Scan for the cell matching the given text and deliver its (x, y) coordinate at center. 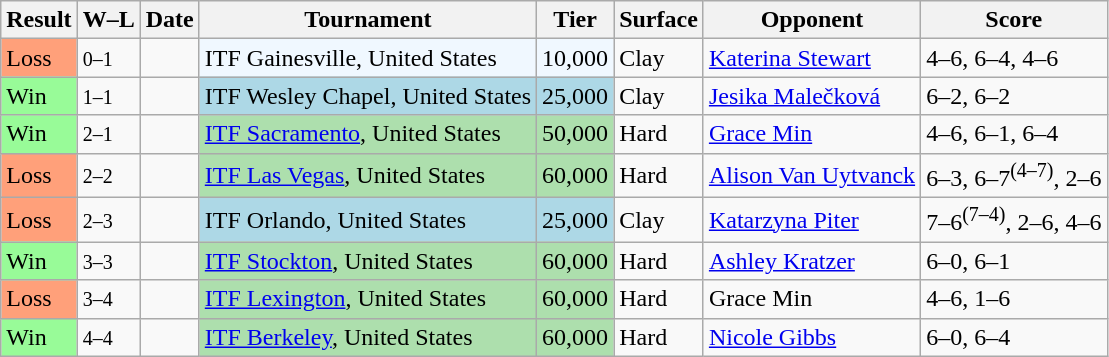
3–3 (108, 261)
Katerina Stewart (812, 58)
ITF Wesley Chapel, United States (368, 96)
6–0, 6–1 (1014, 261)
W–L (108, 20)
Alison Van Uytvanck (812, 176)
0–1 (108, 58)
ITF Lexington, United States (368, 299)
10,000 (576, 58)
Ashley Kratzer (812, 261)
2–3 (108, 220)
6–3, 6–7(4–7), 2–6 (1014, 176)
4–6, 6–1, 6–4 (1014, 134)
Nicole Gibbs (812, 337)
4–4 (108, 337)
ITF Stockton, United States (368, 261)
Opponent (812, 20)
2–1 (108, 134)
6–2, 6–2 (1014, 96)
50,000 (576, 134)
ITF Las Vegas, United States (368, 176)
2–2 (108, 176)
Katarzyna Piter (812, 220)
1–1 (108, 96)
ITF Gainesville, United States (368, 58)
6–0, 6–4 (1014, 337)
Tier (576, 20)
Jesika Malečková (812, 96)
Surface (659, 20)
ITF Orlando, United States (368, 220)
Date (170, 20)
ITF Sacramento, United States (368, 134)
7–6(7–4), 2–6, 4–6 (1014, 220)
3–4 (108, 299)
4–6, 1–6 (1014, 299)
ITF Berkeley, United States (368, 337)
Tournament (368, 20)
Result (39, 20)
4–6, 6–4, 4–6 (1014, 58)
Score (1014, 20)
